Output the [x, y] coordinate of the center of the cell containing the given text.  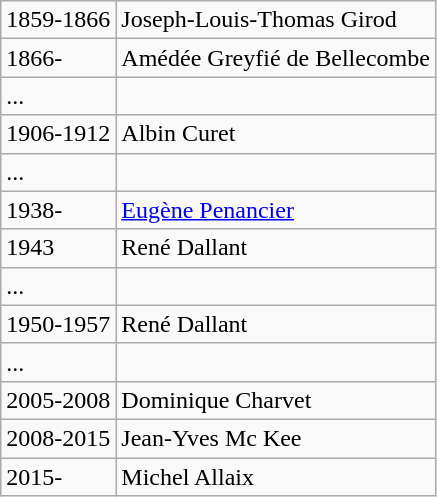
2005-2008 [58, 400]
2015- [58, 477]
1943 [58, 248]
2008-2015 [58, 438]
Michel Allaix [276, 477]
1866- [58, 58]
1938- [58, 210]
Jean-Yves Mc Kee [276, 438]
1950-1957 [58, 324]
Albin Curet [276, 134]
Amédée Greyfié de Bellecombe [276, 58]
Eugène Penancier [276, 210]
1906-1912 [58, 134]
Dominique Charvet [276, 400]
1859-1866 [58, 20]
Joseph-Louis-Thomas Girod [276, 20]
